Pinpoint the cell where the given text exists, returning its [x, y] midpoint coordinate. 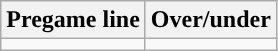
Over/under [210, 20]
Pregame line [74, 20]
